Pinpoint the cell where the given text exists, returning its (x, y) midpoint coordinate. 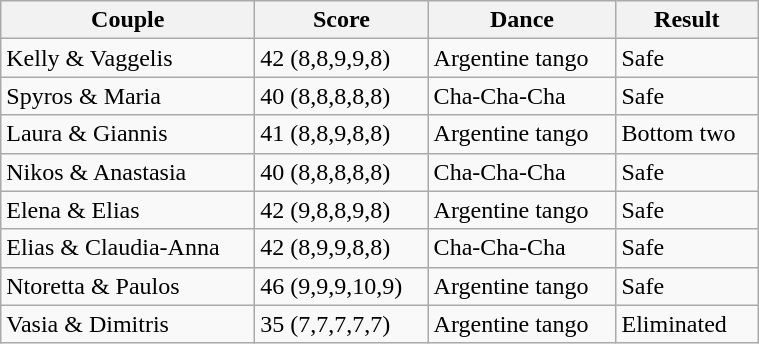
Result (687, 20)
Nikos & Anastasia (128, 172)
Kelly & Vaggelis (128, 58)
42 (8,8,9,9,8) (342, 58)
46 (9,9,9,10,9) (342, 286)
42 (8,9,9,8,8) (342, 248)
35 (7,7,7,7,7) (342, 324)
Ntoretta & Paulos (128, 286)
Elias & Claudia-Anna (128, 248)
41 (8,8,9,8,8) (342, 134)
Elena & Elias (128, 210)
Bottom two (687, 134)
Couple (128, 20)
Vasia & Dimitris (128, 324)
Score (342, 20)
42 (9,8,8,9,8) (342, 210)
Laura & Giannis (128, 134)
Eliminated (687, 324)
Dance (522, 20)
Spyros & Maria (128, 96)
